From the cell containing the given text, extract its center point as (X, Y) coordinate. 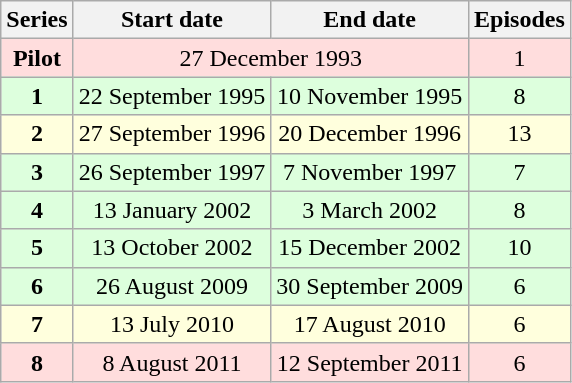
26 August 2009 (172, 286)
End date (370, 20)
30 September 2009 (370, 286)
13 October 2002 (172, 248)
Series (37, 20)
27 December 1993 (270, 58)
20 December 1996 (370, 134)
17 August 2010 (370, 324)
22 September 1995 (172, 96)
Episodes (520, 20)
13 (520, 134)
12 September 2011 (370, 362)
Start date (172, 20)
3 (37, 172)
26 September 1997 (172, 172)
27 September 1996 (172, 134)
4 (37, 210)
7 November 1997 (370, 172)
10 (520, 248)
13 July 2010 (172, 324)
13 January 2002 (172, 210)
3 March 2002 (370, 210)
15 December 2002 (370, 248)
5 (37, 248)
10 November 1995 (370, 96)
2 (37, 134)
Pilot (37, 58)
8 August 2011 (172, 362)
